Provide the (X, Y) coordinate of the cell's center where the given text is located.  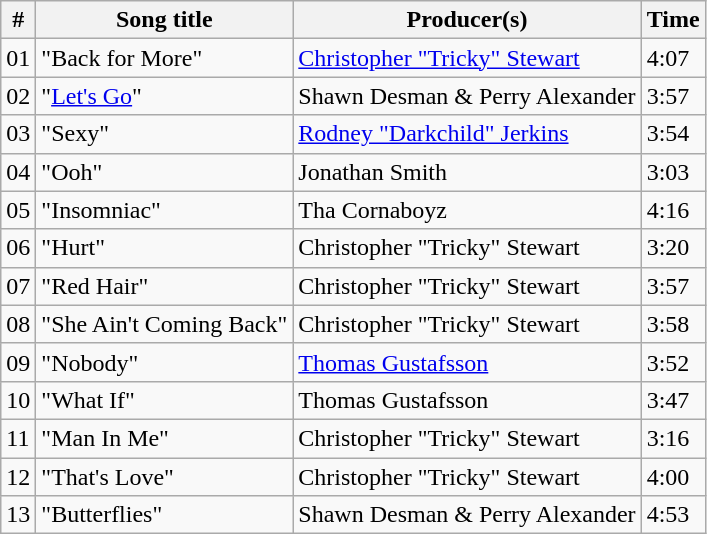
Producer(s) (467, 20)
08 (18, 324)
"Sexy" (164, 134)
11 (18, 438)
3:52 (673, 362)
"Man In Me" (164, 438)
"Insomniac" (164, 210)
"That's Love" (164, 477)
3:54 (673, 134)
Jonathan Smith (467, 172)
4:16 (673, 210)
Time (673, 20)
10 (18, 400)
"Let's Go" (164, 96)
05 (18, 210)
09 (18, 362)
04 (18, 172)
"Red Hair" (164, 286)
"Butterflies" (164, 515)
3:03 (673, 172)
3:47 (673, 400)
4:00 (673, 477)
"She Ain't Coming Back" (164, 324)
"Nobody" (164, 362)
02 (18, 96)
01 (18, 58)
13 (18, 515)
03 (18, 134)
"What If" (164, 400)
06 (18, 248)
3:20 (673, 248)
"Back for More" (164, 58)
Rodney "Darkchild" Jerkins (467, 134)
4:07 (673, 58)
Song title (164, 20)
4:53 (673, 515)
"Ooh" (164, 172)
"Hurt" (164, 248)
12 (18, 477)
07 (18, 286)
# (18, 20)
3:16 (673, 438)
Tha Cornaboyz (467, 210)
3:58 (673, 324)
